Return the [x, y] coordinate for the center point of the cell that contains the specified text.  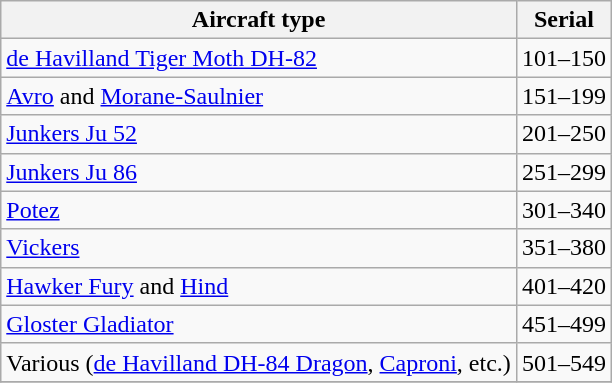
Aircraft type [259, 20]
451–499 [564, 324]
151–199 [564, 96]
401–420 [564, 286]
Vickers [259, 248]
Various (de Havilland DH-84 Dragon, Caproni, etc.) [259, 362]
Junkers Ju 52 [259, 134]
Potez [259, 210]
de Havilland Tiger Moth DH-82 [259, 58]
Gloster Gladiator [259, 324]
501–549 [564, 362]
101–150 [564, 58]
251–299 [564, 172]
Avro and Morane-Saulnier [259, 96]
Serial [564, 20]
Junkers Ju 86 [259, 172]
Hawker Fury and Hind [259, 286]
301–340 [564, 210]
351–380 [564, 248]
201–250 [564, 134]
